Output the (x, y) coordinate of the center of the cell containing the given text.  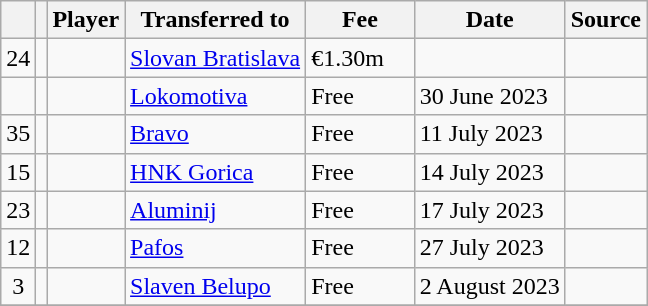
23 (18, 210)
Pafos (216, 248)
12 (18, 248)
17 July 2023 (490, 210)
Slovan Bratislava (216, 58)
Bravo (216, 134)
24 (18, 58)
Slaven Belupo (216, 286)
3 (18, 286)
Aluminij (216, 210)
15 (18, 172)
Lokomotiva (216, 96)
30 June 2023 (490, 96)
Date (490, 20)
Transferred to (216, 20)
11 July 2023 (490, 134)
14 July 2023 (490, 172)
Fee (360, 20)
Source (606, 20)
27 July 2023 (490, 248)
35 (18, 134)
HNK Gorica (216, 172)
Player (86, 20)
€1.30m (360, 58)
2 August 2023 (490, 286)
